Extract the [X, Y] coordinate from the center of the cell holding the provided text.  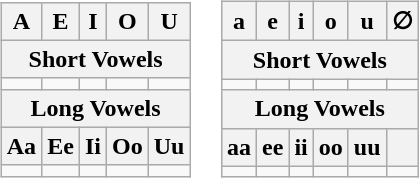
e [273, 21]
u [367, 21]
ee [273, 147]
oo [330, 147]
Aa [21, 146]
i [301, 21]
aa [238, 147]
Uu [169, 146]
∅ [402, 21]
E [61, 21]
O [127, 21]
A [21, 21]
I [92, 21]
o [330, 21]
Oo [127, 146]
U [169, 21]
ii [301, 147]
uu [367, 147]
Ii [92, 146]
a [238, 21]
Ee [61, 146]
